Return (X, Y) of the center of cell containing provided text 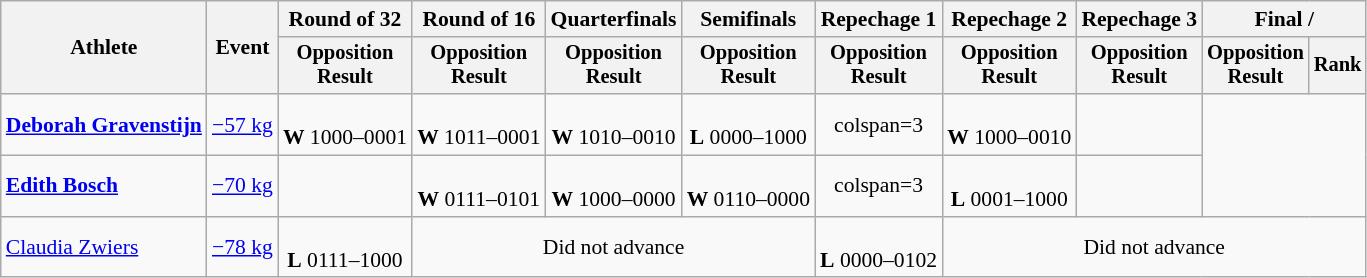
Repechage 3 (1139, 19)
Quarterfinals (614, 19)
W 1000–0001 (345, 124)
W 1000–0010 (1009, 124)
L 0000–1000 (748, 124)
Event (242, 48)
W 1010–0010 (614, 124)
Athlete (104, 48)
Round of 32 (345, 19)
L 0000–0102 (878, 248)
−57 kg (242, 124)
Round of 16 (478, 19)
Claudia Zwiers (104, 248)
−78 kg (242, 248)
Rank (1338, 66)
W 0110–0000 (748, 186)
W 1000–0000 (614, 186)
L 0111–1000 (345, 248)
Edith Bosch (104, 186)
Repechage 2 (1009, 19)
Semifinals (748, 19)
W 1011–0001 (478, 124)
W 0111–0101 (478, 186)
−70 kg (242, 186)
L 0001–1000 (1009, 186)
Final / (1284, 19)
Deborah Gravenstijn (104, 124)
Repechage 1 (878, 19)
